For the text-containing cell, return its midpoint in (x, y) coordinate format. 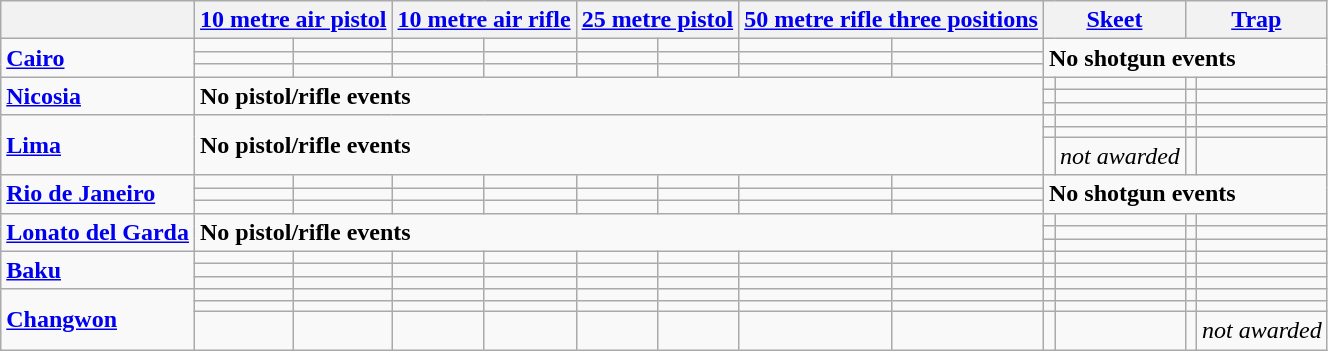
Rio de Janeiro (98, 194)
50 metre rifle three positions (892, 20)
Nicosia (98, 96)
10 metre air rifle (484, 20)
Lonato del Garda (98, 232)
Lima (98, 145)
Cairo (98, 58)
Baku (98, 270)
10 metre air pistol (294, 20)
Trap (1256, 20)
Skeet (1114, 20)
25 metre pistol (658, 20)
Changwon (98, 319)
